Determine the (x, y) coordinate at the center of the cell enclosing the given text.  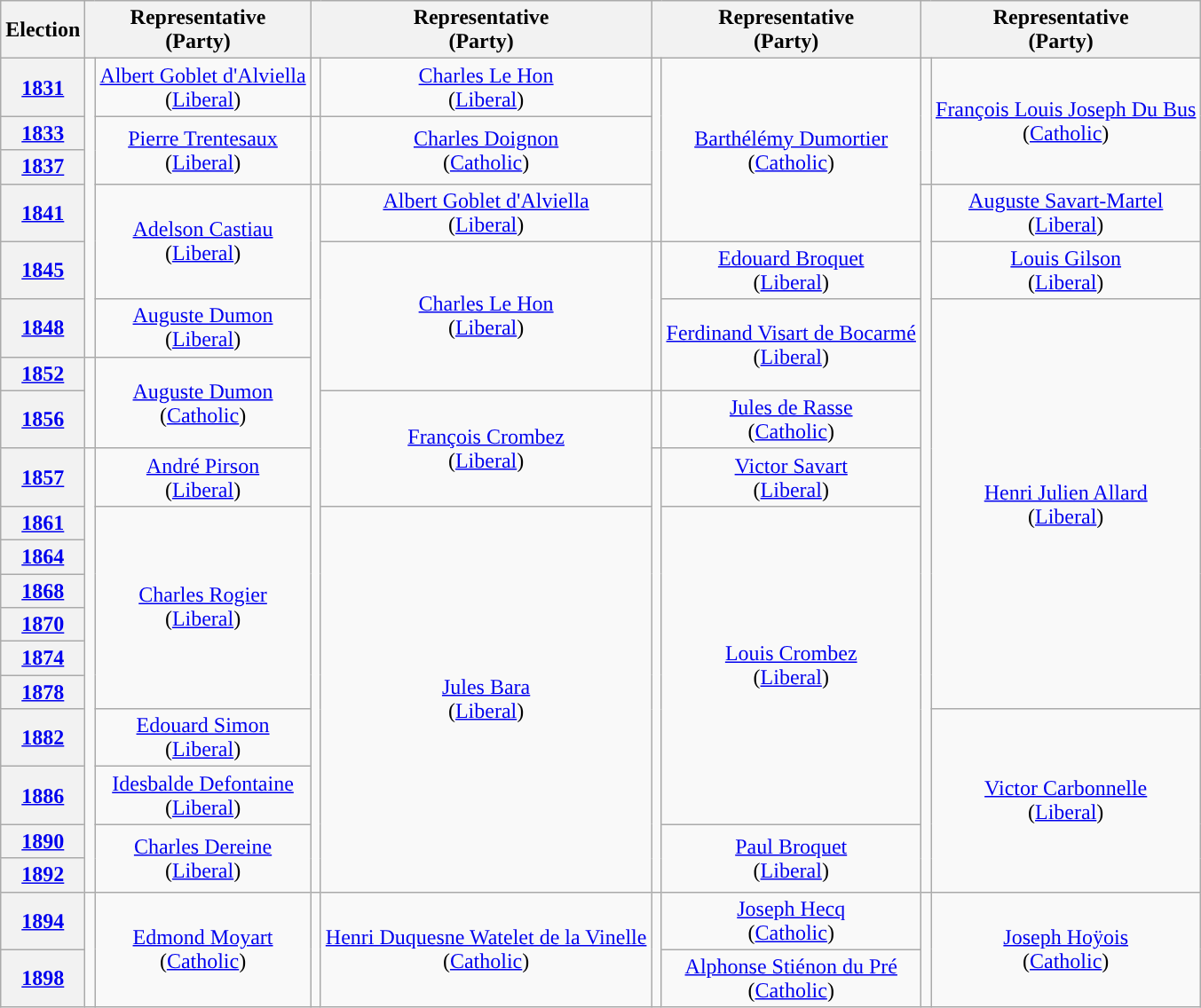
Victor Savart(Liberal) (791, 477)
1870 (43, 625)
Henri Julien Allard(Liberal) (1065, 504)
1882 (43, 738)
Edouard Broquet(Liberal) (791, 270)
François Louis Joseph Du Bus(Catholic) (1065, 121)
1886 (43, 795)
Charles Rogier(Liberal) (202, 607)
1874 (43, 658)
Election (43, 30)
Louis Gilson(Liberal) (1065, 270)
Victor Carbonnelle(Liberal) (1065, 800)
1890 (43, 841)
1898 (43, 978)
1856 (43, 419)
Jules de Rasse(Catholic) (791, 419)
1878 (43, 692)
Ferdinand Visart de Bocarmé(Liberal) (791, 344)
Pierre Trentesaux(Liberal) (202, 150)
Paul Broquet(Liberal) (791, 858)
Idesbalde Defontaine(Liberal) (202, 795)
1857 (43, 477)
Jules Bara(Liberal) (486, 699)
1837 (43, 167)
1848 (43, 328)
Joseph Hecq(Catholic) (791, 921)
Barthélémy Dumortier(Catholic) (791, 150)
Auguste Dumon(Liberal) (202, 328)
Charles Doignon(Catholic) (486, 150)
1831 (43, 87)
Henri Duquesne Watelet de la Vinelle(Catholic) (486, 949)
1845 (43, 270)
1894 (43, 921)
Alphonse Stiénon du Pré(Catholic) (791, 978)
François Crombez(Liberal) (486, 448)
Charles Dereine(Liberal) (202, 858)
Auguste Savart-Martel(Liberal) (1065, 213)
1861 (43, 523)
Edouard Simon(Liberal) (202, 738)
André Pirson(Liberal) (202, 477)
1852 (43, 374)
Louis Crombez(Liberal) (791, 665)
Edmond Moyart(Catholic) (202, 949)
1864 (43, 556)
Adelson Castiau(Liberal) (202, 241)
1833 (43, 133)
1868 (43, 590)
1892 (43, 875)
Joseph Hoÿois(Catholic) (1065, 949)
Auguste Dumon(Catholic) (202, 403)
1841 (43, 213)
